Extract the [X, Y] coordinate from the center of the cell holding the provided text.  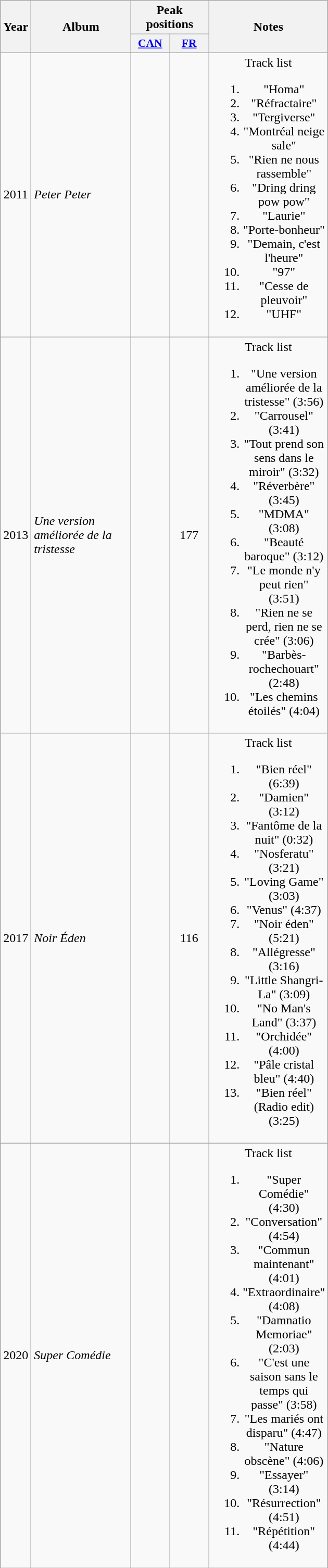
177 [190, 534]
Notes [269, 27]
Super Comédie [81, 1356]
Year [16, 27]
2011 [16, 195]
116 [190, 938]
2013 [16, 534]
Peak positions [170, 18]
Peter Peter [81, 195]
Noir Éden [81, 938]
2017 [16, 938]
Une version améliorée de la tristesse [81, 534]
FR [190, 44]
Album [81, 27]
2020 [16, 1356]
CAN [150, 44]
